Determine the (x, y) coordinate at the center of the cell enclosing the given text.  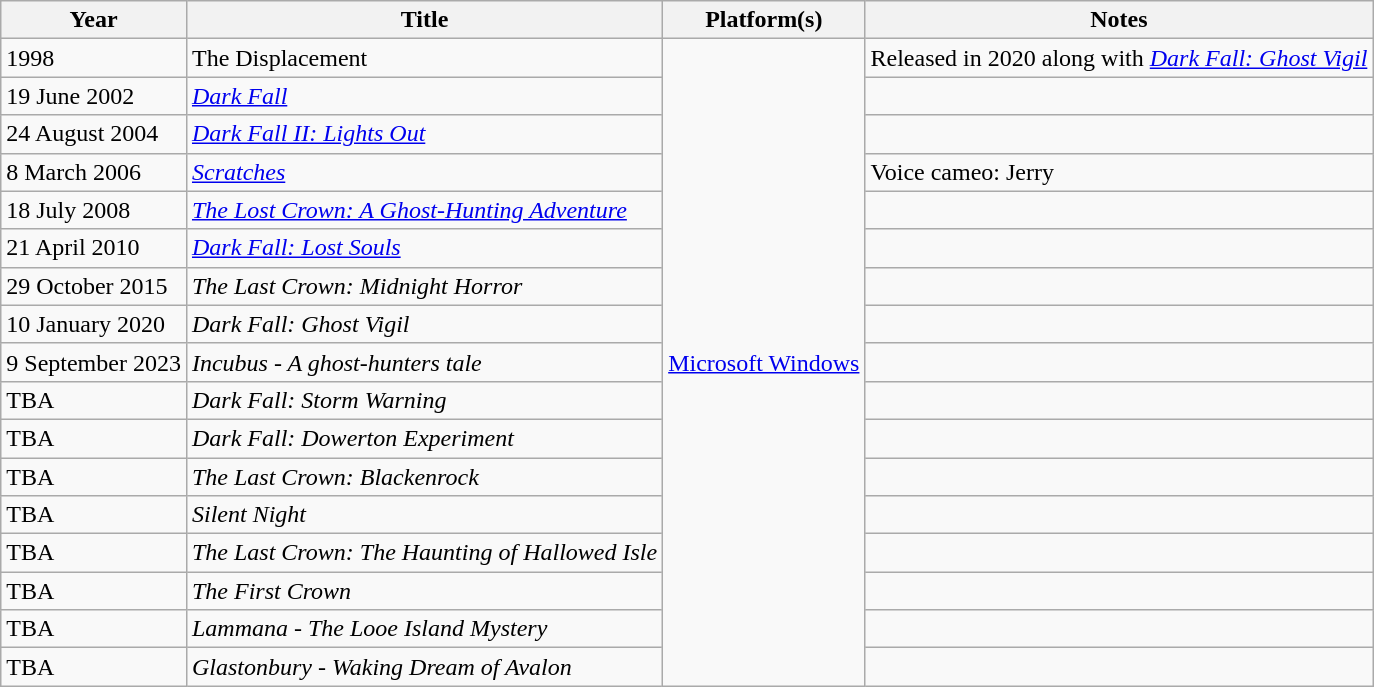
The Displacement (424, 58)
The Last Crown: The Haunting of Hallowed Isle (424, 553)
19 June 2002 (94, 96)
9 September 2023 (94, 362)
Incubus - A ghost-hunters tale (424, 362)
Dark Fall: Ghost Vigil (424, 324)
Dark Fall (424, 96)
Notes (1119, 20)
Glastonbury - Waking Dream of Avalon (424, 667)
Dark Fall: Lost Souls (424, 248)
Title (424, 20)
24 August 2004 (94, 134)
Platform(s) (764, 20)
The Lost Crown: A Ghost-Hunting Adventure (424, 210)
Microsoft Windows (764, 362)
The First Crown (424, 591)
Silent Night (424, 515)
The Last Crown: Midnight Horror (424, 286)
The Last Crown: Blackenrock (424, 477)
Dark Fall: Storm Warning (424, 400)
21 April 2010 (94, 248)
10 January 2020 (94, 324)
Released in 2020 along with Dark Fall: Ghost Vigil (1119, 58)
8 March 2006 (94, 172)
18 July 2008 (94, 210)
Year (94, 20)
Dark Fall II: Lights Out (424, 134)
1998 (94, 58)
Voice cameo: Jerry (1119, 172)
Scratches (424, 172)
Dark Fall: Dowerton Experiment (424, 438)
29 October 2015 (94, 286)
Lammana - The Looe Island Mystery (424, 629)
